Return (X, Y) of the center of cell containing provided text 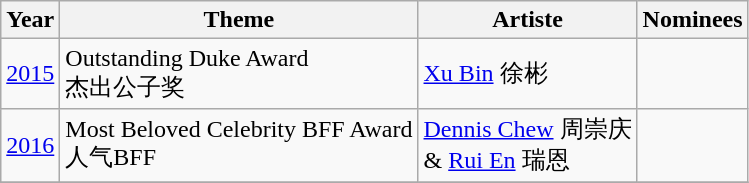
Year (30, 20)
Outstanding Duke Award 杰出公子奖 (239, 74)
2016 (30, 145)
Artiste (528, 20)
Theme (239, 20)
Most Beloved Celebrity BFF Award 人气BFF (239, 145)
Dennis Chew 周崇庆 & Rui En 瑞恩 (528, 145)
Xu Bin 徐彬 (528, 74)
2015 (30, 74)
Nominees (692, 20)
